Return (x, y) of the center of cell containing provided text 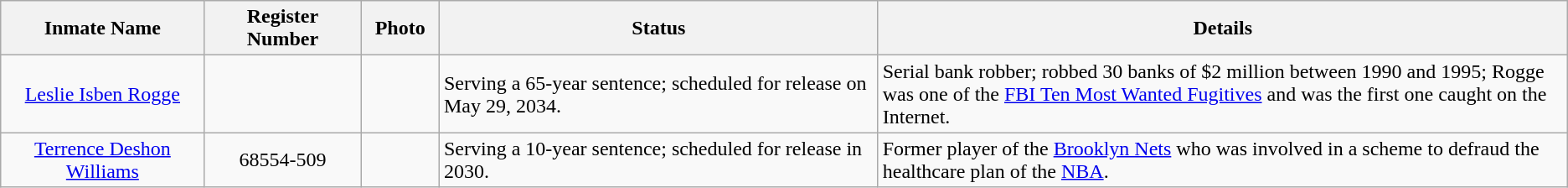
Serving a 65-year sentence; scheduled for release on May 29, 2034. (658, 94)
Former player of the Brooklyn Nets who was involved in a scheme to defraud the healthcare plan of the NBA. (1223, 159)
Details (1223, 29)
Inmate Name (102, 29)
Photo (400, 29)
Serving a 10-year sentence; scheduled for release in 2030. (658, 159)
68554-509 (283, 159)
Terrence Deshon Williams (102, 159)
Status (658, 29)
Leslie Isben Rogge (102, 94)
Register Number (283, 29)
